Return the (X, Y) coordinate for the center point of the cell that contains the specified text.  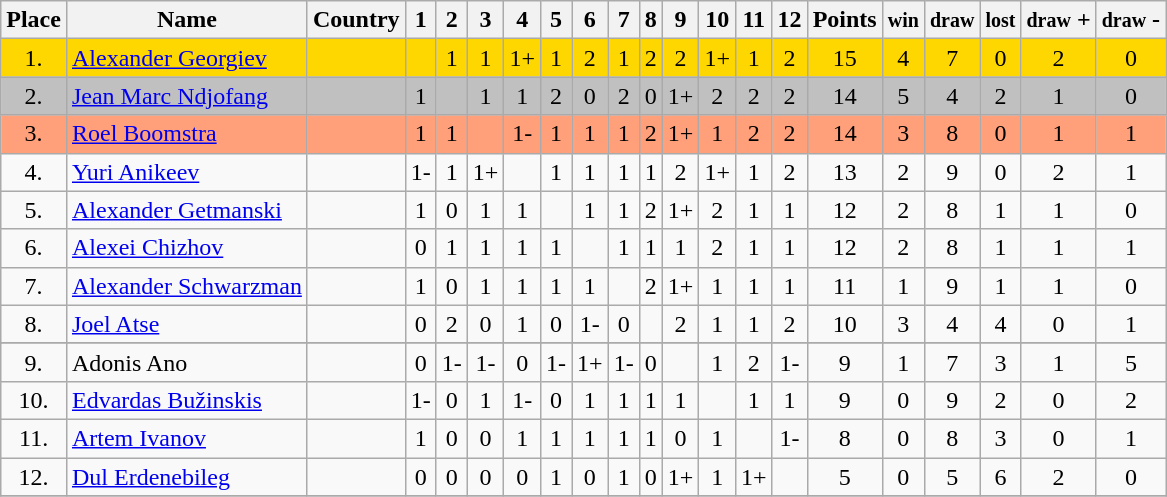
7. (34, 286)
draw + (1058, 20)
6. (34, 248)
Edvardas Bužinskis (186, 400)
Yuri Anikeev (186, 172)
2. (34, 96)
11. (34, 438)
win (903, 20)
13 (844, 172)
Alexander Georgiev (186, 58)
Country (356, 20)
draw (952, 20)
Roel Boomstra (186, 134)
3. (34, 134)
15 (844, 58)
9. (34, 362)
10. (34, 400)
lost (1000, 20)
Jean Marc Ndjofang (186, 96)
Name (186, 20)
Dul Erdenebileg (186, 477)
12. (34, 477)
Alexander Getmanski (186, 210)
8. (34, 324)
1. (34, 58)
Adonis Ano (186, 362)
5. (34, 210)
Alexei Chizhov (186, 248)
Joel Atse (186, 324)
Artem Ivanov (186, 438)
4. (34, 172)
Alexander Schwarzman (186, 286)
Points (844, 20)
Place (34, 20)
draw - (1130, 20)
